Capture the cell that displays the provided text and extract its (X, Y) central coordinate. 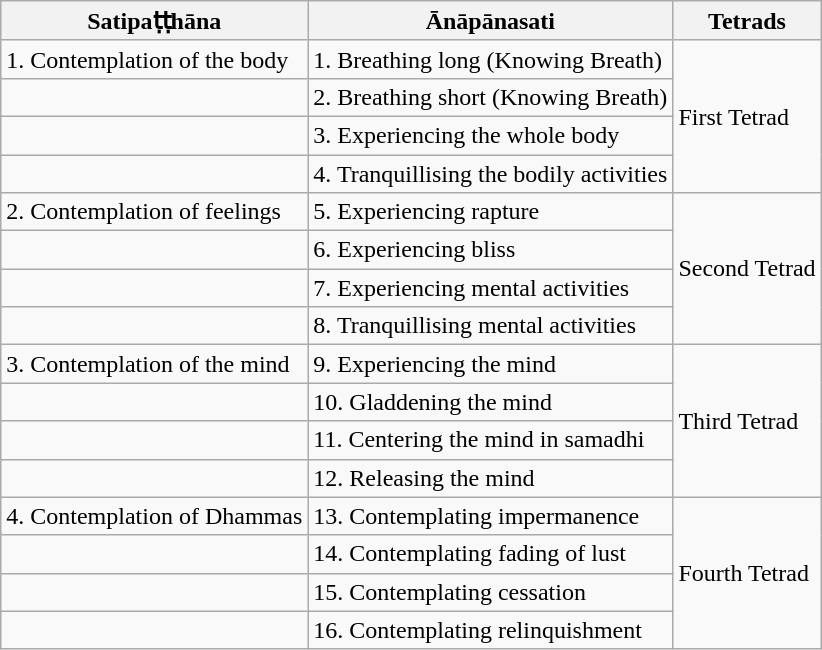
13. Contemplating impermanence (490, 516)
1. Breathing long (Knowing Breath) (490, 59)
1. Contemplation of the body (154, 59)
10. Gladdening the mind (490, 402)
Fourth Tetrad (747, 573)
3. Experiencing the whole body (490, 135)
16. Contemplating relinquishment (490, 630)
First Tetrad (747, 116)
5. Experiencing rapture (490, 212)
Satipaṭṭhāna (154, 21)
14. Contemplating fading of lust (490, 554)
Third Tetrad (747, 421)
4. Contemplation of Dhammas (154, 516)
3. Contemplation of the mind (154, 364)
2. Breathing short (Knowing Breath) (490, 97)
12. Releasing the mind (490, 478)
4. Tranquillising the bodily activities (490, 173)
8. Tranquillising mental activities (490, 326)
15. Contemplating cessation (490, 592)
Tetrads (747, 21)
Second Tetrad (747, 269)
7. Experiencing mental activities (490, 288)
6. Experiencing bliss (490, 250)
Ānāpānasati (490, 21)
2. Contemplation of feelings (154, 212)
9. Experiencing the mind (490, 364)
11. Centering the mind in samadhi (490, 440)
